Locate the cell with the specified text and output its [X, Y] center coordinate. 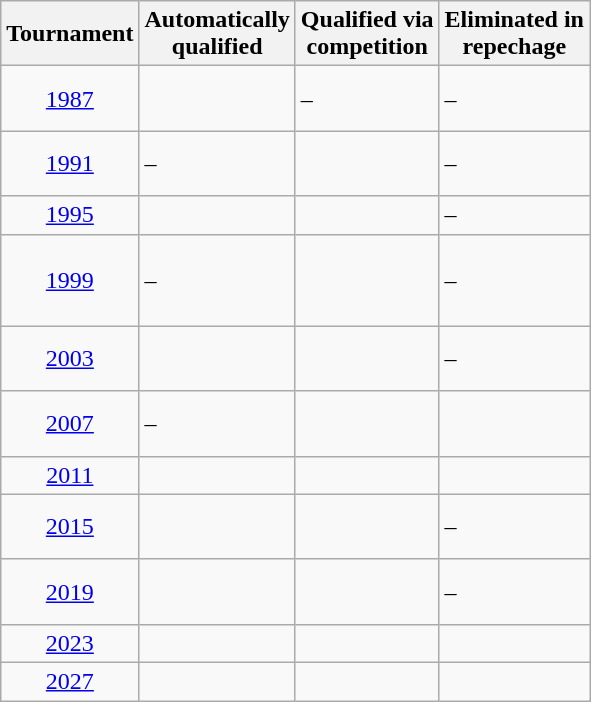
2019 [70, 592]
2003 [70, 358]
1991 [70, 164]
2027 [70, 681]
Tournament [70, 34]
1995 [70, 215]
2023 [70, 643]
1999 [70, 280]
Automatically qualified [217, 34]
2015 [70, 526]
2011 [70, 475]
1987 [70, 98]
Eliminated in repechage [514, 34]
Qualified via competition [367, 34]
2007 [70, 424]
